Scan for the cell matching the given text and deliver its (x, y) coordinate at center. 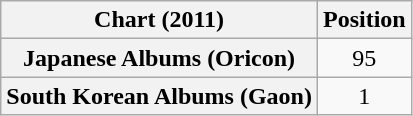
South Korean Albums (Gaon) (160, 96)
Position (364, 20)
Chart (2011) (160, 20)
Japanese Albums (Oricon) (160, 58)
95 (364, 58)
1 (364, 96)
